Locate the cell with the specified text and output its (x, y) center coordinate. 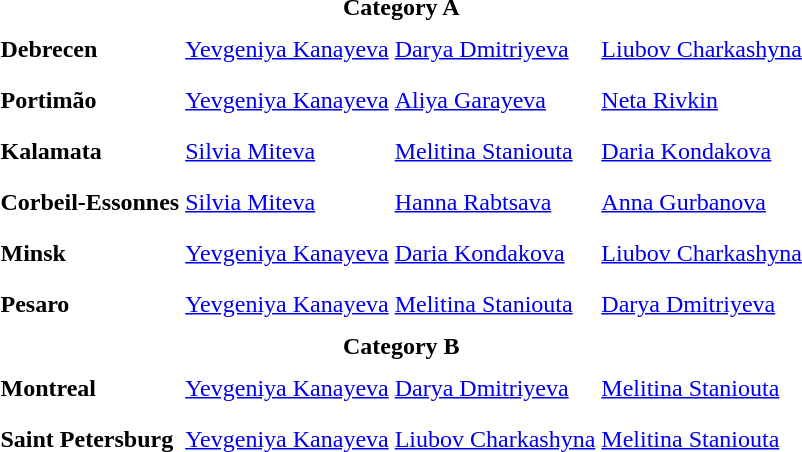
Hanna Rabtsava (495, 202)
Aliya Garayeva (495, 100)
Daria Kondakova (495, 253)
